From the cell containing the given text, extract its center point as [X, Y] coordinate. 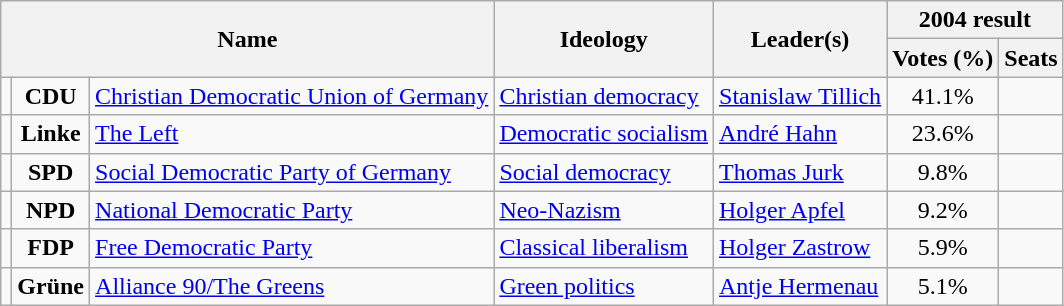
Antje Hermenau [800, 286]
9.8% [943, 172]
NPD [51, 210]
5.1% [943, 286]
Democratic socialism [604, 134]
Grüne [51, 286]
Social Democratic Party of Germany [292, 172]
Stanislaw Tillich [800, 96]
Name [248, 39]
Ideology [604, 39]
Social democracy [604, 172]
2004 result [976, 20]
Linke [51, 134]
Holger Zastrow [800, 248]
41.1% [943, 96]
FDP [51, 248]
Christian democracy [604, 96]
Leader(s) [800, 39]
National Democratic Party [292, 210]
SPD [51, 172]
CDU [51, 96]
9.2% [943, 210]
The Left [292, 134]
Classical liberalism [604, 248]
Christian Democratic Union of Germany [292, 96]
Thomas Jurk [800, 172]
Neo-Nazism [604, 210]
Holger Apfel [800, 210]
Green politics [604, 286]
Votes (%) [943, 58]
5.9% [943, 248]
André Hahn [800, 134]
Alliance 90/The Greens [292, 286]
23.6% [943, 134]
Free Democratic Party [292, 248]
Seats [1031, 58]
